Locate the cell with the specified text and output its (X, Y) center coordinate. 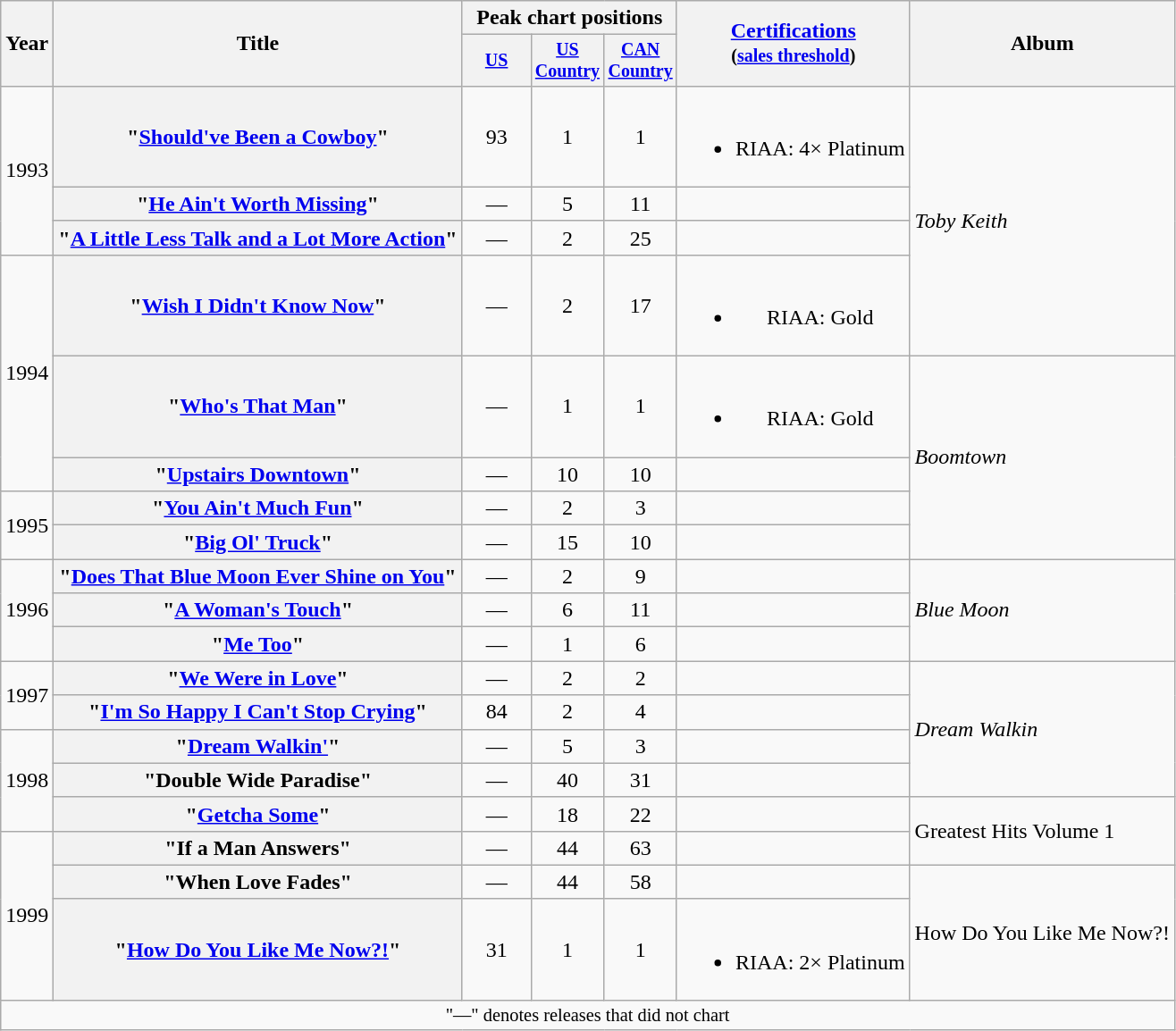
"If a Man Answers" (257, 848)
1996 (27, 610)
"Me Too" (257, 644)
Peak chart positions (569, 18)
"Upstairs Downtown" (257, 474)
US (497, 61)
"Getcha Some" (257, 814)
"Big Ol' Truck" (257, 542)
22 (641, 814)
84 (497, 712)
Title (257, 44)
"Dream Walkin'" (257, 746)
Album (1042, 44)
"You Ain't Much Fun" (257, 508)
40 (567, 780)
17 (641, 306)
How Do You Like Me Now?! (1042, 933)
"—" denotes releases that did not chart (588, 1015)
CAN Country (641, 61)
1997 (27, 695)
Toby Keith (1042, 221)
"We Were in Love" (257, 678)
"He Ain't Worth Missing" (257, 204)
"Double Wide Paradise" (257, 780)
Year (27, 44)
Certifications(sales threshold) (794, 44)
1994 (27, 373)
"How Do You Like Me Now?!" (257, 949)
4 (641, 712)
Blue Moon (1042, 610)
"Who's That Man" (257, 407)
1993 (27, 170)
"Does That Blue Moon Ever Shine on You" (257, 576)
RIAA: 4× Platinum (794, 136)
58 (641, 882)
US Country (567, 61)
Boomtown (1042, 457)
93 (497, 136)
1995 (27, 525)
18 (567, 814)
"When Love Fades" (257, 882)
Dream Walkin (1042, 729)
63 (641, 848)
"I'm So Happy I Can't Stop Crying" (257, 712)
1998 (27, 780)
25 (641, 238)
15 (567, 542)
"A Little Less Talk and a Lot More Action" (257, 238)
"Should've Been a Cowboy" (257, 136)
9 (641, 576)
"A Woman's Touch" (257, 610)
Greatest Hits Volume 1 (1042, 831)
"Wish I Didn't Know Now" (257, 306)
1999 (27, 915)
RIAA: 2× Platinum (794, 949)
